Detect which cell encompasses the target text, then output its [X, Y] center coordinate. 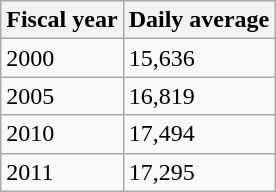
17,295 [199, 172]
2011 [62, 172]
Fiscal year [62, 20]
2000 [62, 58]
Daily average [199, 20]
16,819 [199, 96]
17,494 [199, 134]
2005 [62, 96]
15,636 [199, 58]
2010 [62, 134]
